Return the (x, y) coordinate for the center point of the cell that contains the specified text.  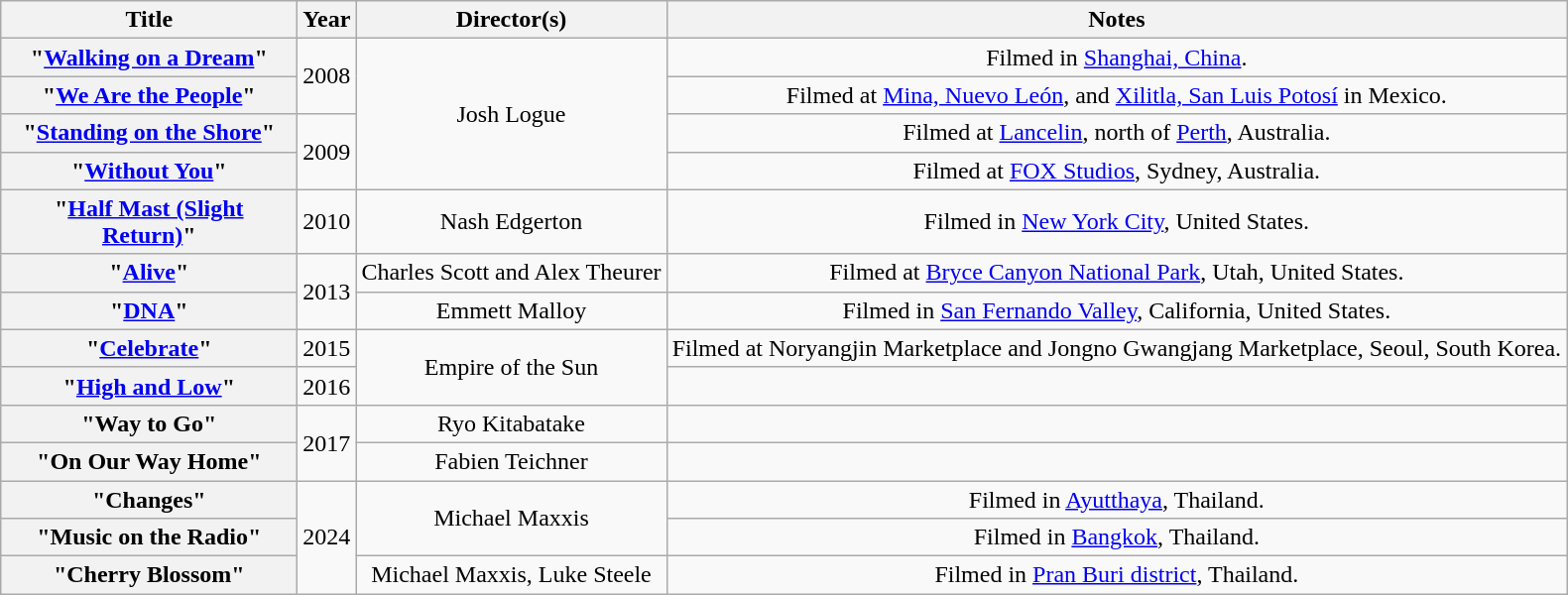
2024 (327, 536)
Empire of the Sun (512, 367)
2015 (327, 348)
"Standing on the Shore" (149, 133)
Filmed at Noryangjin Marketplace and Jongno Gwangjang Marketplace, Seoul, South Korea. (1117, 348)
"Way to Go" (149, 423)
2013 (327, 292)
Filmed in Shanghai, China. (1117, 58)
Josh Logue (512, 114)
Michael Maxxis (512, 518)
2010 (327, 222)
Filmed in Ayutthaya, Thailand. (1117, 499)
Filmed at Mina, Nuevo León, and Xilitla, San Luis Potosí in Mexico. (1117, 95)
Michael Maxxis, Luke Steele (512, 575)
Filmed at Bryce Canyon National Park, Utah, United States. (1117, 273)
Filmed at FOX Studios, Sydney, Australia. (1117, 171)
"Without You" (149, 171)
Year (327, 20)
Emmett Malloy (512, 310)
"DNA" (149, 310)
Filmed in San Fernando Valley, California, United States. (1117, 310)
2009 (327, 152)
Title (149, 20)
Notes (1117, 20)
2008 (327, 76)
"On Our Way Home" (149, 461)
Filmed in Pran Buri district, Thailand. (1117, 575)
2017 (327, 442)
Nash Edgerton (512, 222)
"Music on the Radio" (149, 537)
"Cherry Blossom" (149, 575)
"Half Mast (Slight Return)" (149, 222)
Fabien Teichner (512, 461)
"Walking on a Dream" (149, 58)
Ryo Kitabatake (512, 423)
"We Are the People" (149, 95)
Filmed in Bangkok, Thailand. (1117, 537)
Charles Scott and Alex Theurer (512, 273)
Filmed at Lancelin, north of Perth, Australia. (1117, 133)
"Celebrate" (149, 348)
"High and Low" (149, 386)
2016 (327, 386)
"Changes" (149, 499)
Director(s) (512, 20)
Filmed in New York City, United States. (1117, 222)
"Alive" (149, 273)
